Identify which cell holds the provided text, then report its (x, y) central coordinate. 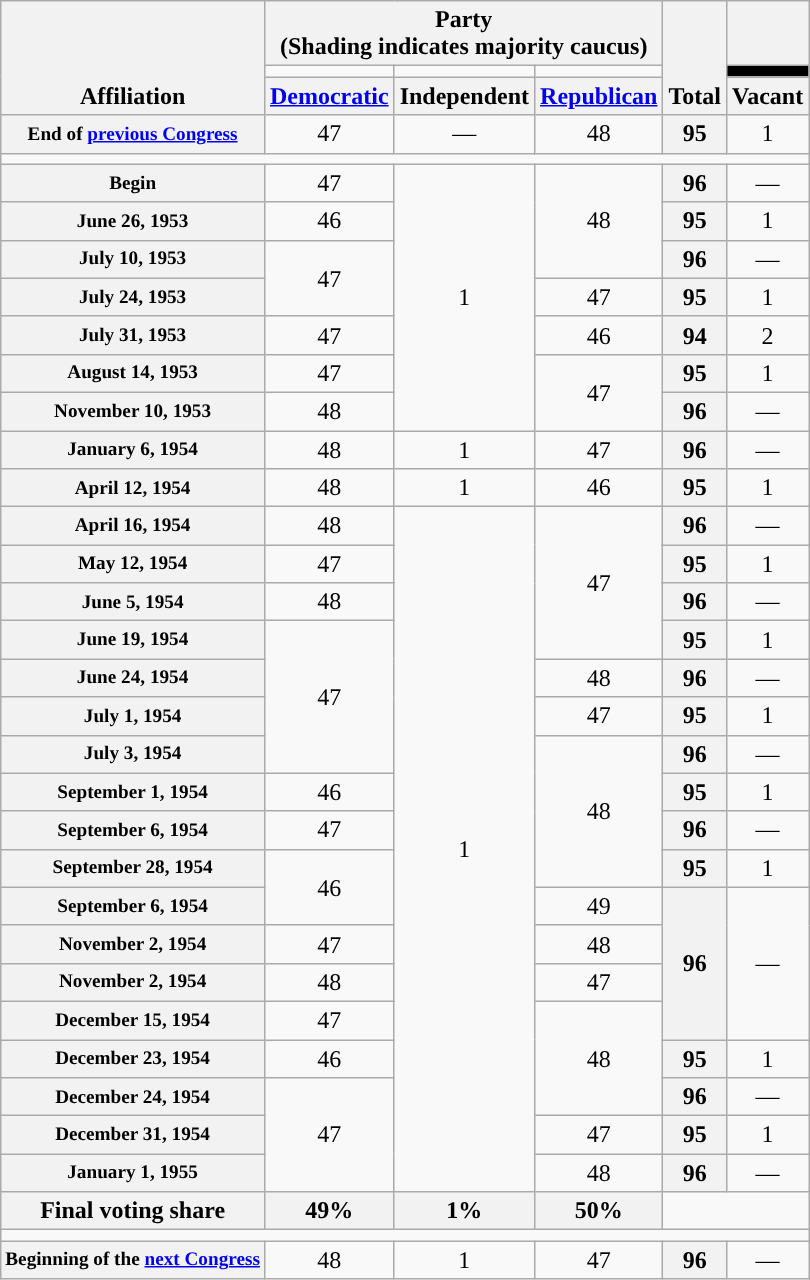
49% (329, 1211)
50% (599, 1211)
July 24, 1953 (133, 297)
End of previous Congress (133, 134)
June 24, 1954 (133, 678)
Vacant (768, 96)
July 3, 1954 (133, 754)
Republican (599, 96)
49 (599, 906)
June 5, 1954 (133, 602)
1% (464, 1211)
June 26, 1953 (133, 221)
April 16, 1954 (133, 526)
Democratic (329, 96)
94 (695, 335)
April 12, 1954 (133, 488)
Final voting share (133, 1211)
Party (Shading indicates majority caucus) (464, 34)
July 1, 1954 (133, 716)
August 14, 1953 (133, 373)
December 24, 1954 (133, 1097)
January 1, 1955 (133, 1173)
Total (695, 58)
July 31, 1953 (133, 335)
July 10, 1953 (133, 259)
December 23, 1954 (133, 1059)
Affiliation (133, 58)
December 31, 1954 (133, 1135)
September 1, 1954 (133, 792)
May 12, 1954 (133, 564)
2 (768, 335)
September 28, 1954 (133, 868)
January 6, 1954 (133, 449)
Beginning of the next Congress (133, 1260)
June 19, 1954 (133, 640)
November 10, 1953 (133, 411)
Begin (133, 183)
December 15, 1954 (133, 1020)
Independent (464, 96)
